Return [x, y] of the center of cell containing provided text 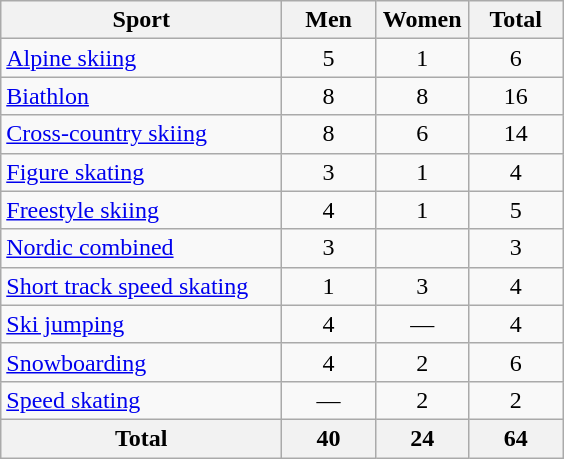
64 [516, 438]
Sport [142, 20]
Men [329, 20]
Nordic combined [142, 248]
Figure skating [142, 172]
Short track speed skating [142, 286]
Freestyle skiing [142, 210]
Alpine skiing [142, 58]
Ski jumping [142, 324]
Cross-country skiing [142, 134]
Speed skating [142, 400]
Biathlon [142, 96]
Snowboarding [142, 362]
16 [516, 96]
Women [422, 20]
24 [422, 438]
40 [329, 438]
14 [516, 134]
